Locate the cell with the specified text and output its [X, Y] center coordinate. 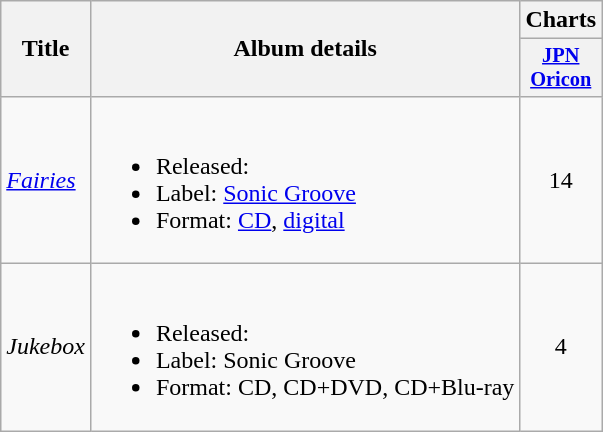
JPNOricon [561, 68]
14 [561, 180]
Album details [304, 49]
Title [46, 49]
Fairies [46, 180]
Charts [561, 20]
Jukebox [46, 348]
Released: Label: Sonic GrooveFormat: CD, CD+DVD, CD+Blu-ray [304, 348]
4 [561, 348]
Released: Label: Sonic GrooveFormat: CD, digital [304, 180]
